Find where the given text appears and provide that cell's center as [x, y] coordinate. 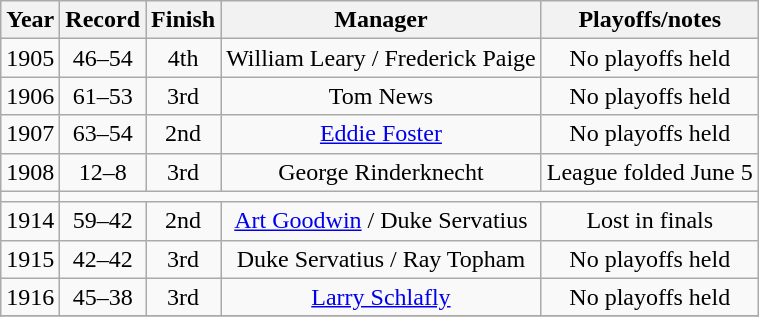
42–42 [103, 259]
Record [103, 20]
Lost in finals [650, 221]
1907 [30, 134]
1906 [30, 96]
1915 [30, 259]
Art Goodwin / Duke Servatius [382, 221]
1916 [30, 297]
Larry Schlafly [382, 297]
46–54 [103, 58]
59–42 [103, 221]
Manager [382, 20]
Eddie Foster [382, 134]
1905 [30, 58]
Duke Servatius / Ray Topham [382, 259]
William Leary / Frederick Paige [382, 58]
League folded June 5 [650, 172]
1908 [30, 172]
Tom News [382, 96]
63–54 [103, 134]
1914 [30, 221]
George Rinderknecht [382, 172]
Finish [184, 20]
12–8 [103, 172]
Playoffs/notes [650, 20]
4th [184, 58]
45–38 [103, 297]
61–53 [103, 96]
Year [30, 20]
